Return the (x, y) coordinate for the center point of the cell that contains the specified text.  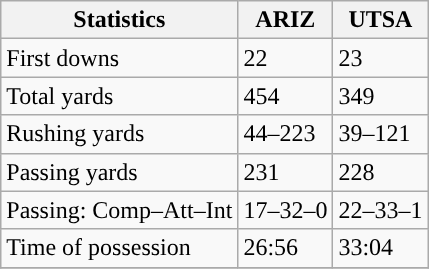
UTSA (380, 20)
17–32–0 (286, 210)
22 (286, 58)
39–121 (380, 134)
23 (380, 58)
44–223 (286, 134)
First downs (120, 58)
22–33–1 (380, 210)
Total yards (120, 96)
231 (286, 172)
ARIZ (286, 20)
228 (380, 172)
Statistics (120, 20)
Rushing yards (120, 134)
33:04 (380, 248)
Time of possession (120, 248)
26:56 (286, 248)
Passing yards (120, 172)
454 (286, 96)
349 (380, 96)
Passing: Comp–Att–Int (120, 210)
